For the text-containing cell, return its midpoint in (x, y) coordinate format. 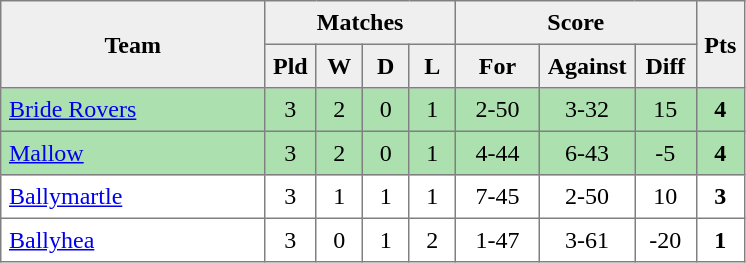
Mallow (133, 153)
15 (666, 110)
W (339, 66)
Ballymartle (133, 197)
Pld (290, 66)
6-43 (586, 153)
4-44 (497, 153)
Against (586, 66)
3-32 (586, 110)
Pts (720, 44)
Ballyhea (133, 240)
-5 (666, 153)
For (497, 66)
7-45 (497, 197)
Score (576, 23)
Team (133, 44)
1-47 (497, 240)
Matches (360, 23)
D (385, 66)
Diff (666, 66)
-20 (666, 240)
3-61 (586, 240)
Bride Rovers (133, 110)
L (432, 66)
10 (666, 197)
